For the text-containing cell, return its midpoint in [x, y] coordinate format. 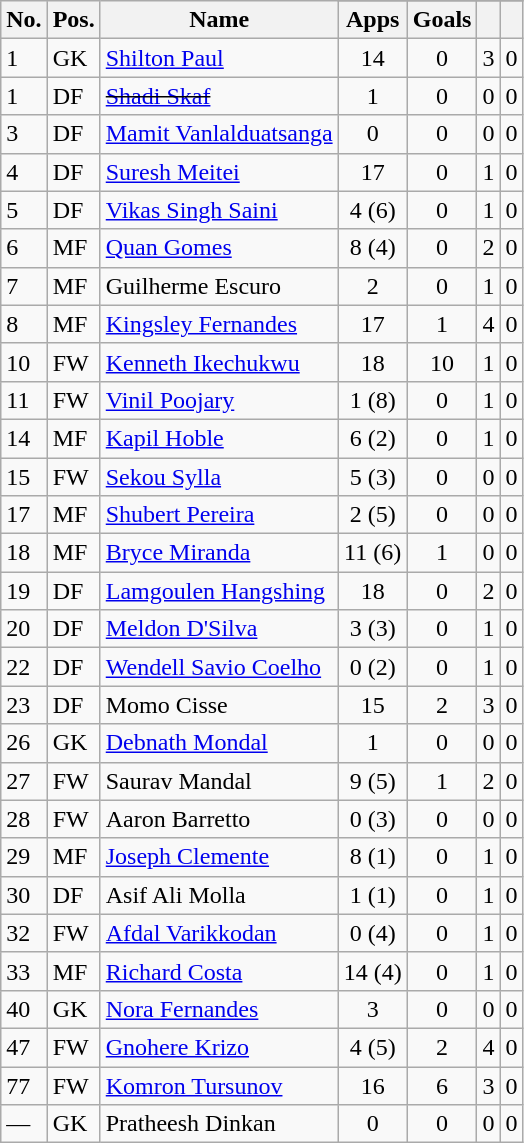
28 [24, 819]
8 (1) [372, 857]
8 (4) [372, 248]
30 [24, 895]
Suresh Meitei [219, 172]
33 [24, 971]
20 [24, 629]
11 (6) [372, 553]
0 (2) [372, 667]
Joseph Clemente [219, 857]
29 [24, 857]
Shilton Paul [219, 58]
1 (1) [372, 895]
7 [24, 286]
32 [24, 933]
Vikas Singh Saini [219, 210]
Guilherme Escuro [219, 286]
Kenneth Ikechukwu [219, 362]
5 (3) [372, 477]
19 [24, 591]
5 [24, 210]
2 (5) [372, 515]
Kapil Hoble [219, 438]
Komron Tursunov [219, 1085]
3 (3) [372, 629]
8 [24, 324]
No. [24, 20]
Afdal Varikkodan [219, 933]
23 [24, 705]
Name [219, 20]
— [24, 1124]
0 (3) [372, 819]
Aaron Barretto [219, 819]
Shubert Pereira [219, 515]
Saurav Mandal [219, 781]
77 [24, 1085]
Quan Gomes [219, 248]
47 [24, 1047]
22 [24, 667]
Vinil Poojary [219, 400]
Lamgoulen Hangshing [219, 591]
16 [372, 1085]
Goals [442, 20]
Kingsley Fernandes [219, 324]
Pratheesh Dinkan [219, 1124]
11 [24, 400]
Nora Fernandes [219, 1009]
26 [24, 743]
Shadi Skaf [219, 96]
Pos. [74, 20]
Apps [372, 20]
Richard Costa [219, 971]
4 (5) [372, 1047]
4 (6) [372, 210]
1 (8) [372, 400]
Mamit Vanlalduatsanga [219, 134]
Sekou Sylla [219, 477]
40 [24, 1009]
Gnohere Krizo [219, 1047]
Debnath Mondal [219, 743]
Momo Cisse [219, 705]
Asif Ali Molla [219, 895]
Meldon D'Silva [219, 629]
Wendell Savio Coelho [219, 667]
14 (4) [372, 971]
6 (2) [372, 438]
9 (5) [372, 781]
27 [24, 781]
0 (4) [372, 933]
Bryce Miranda [219, 553]
